Return the (x, y) coordinate for the center point of the cell that contains the specified text.  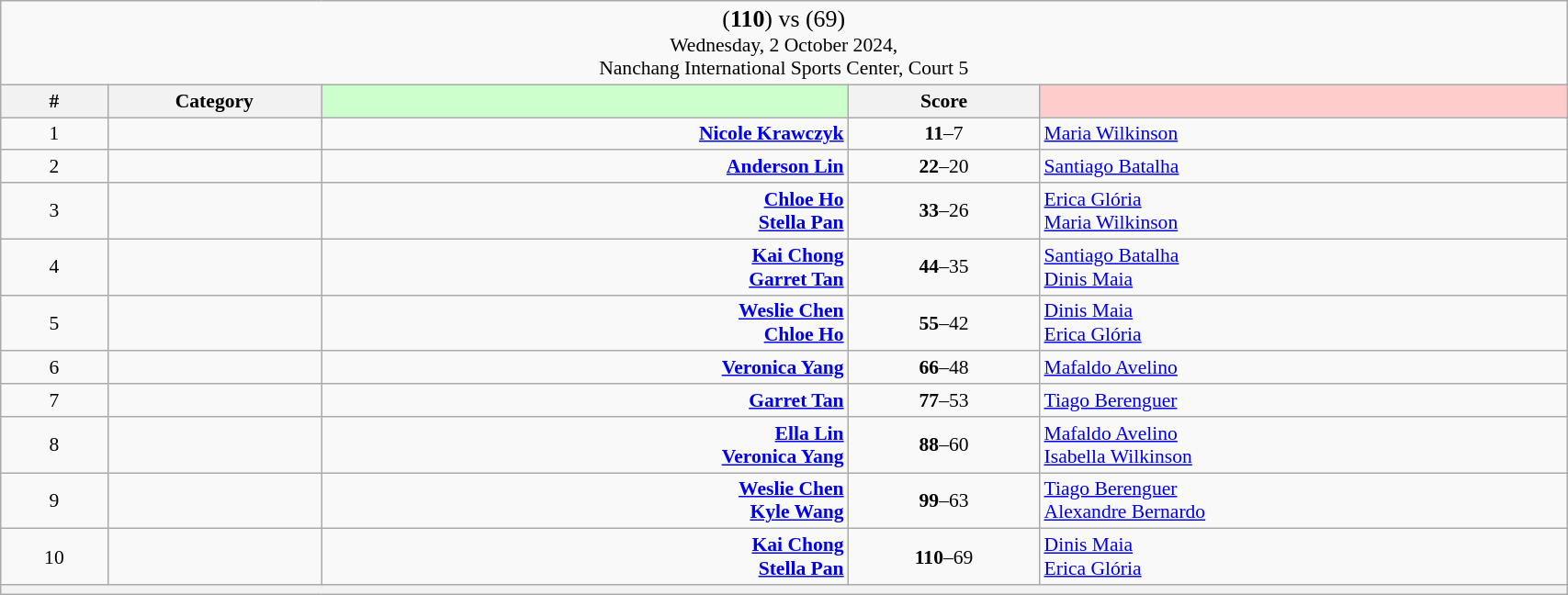
55–42 (944, 323)
Erica Glória Maria Wilkinson (1303, 211)
Maria Wilkinson (1303, 134)
Mafaldo Avelino (1303, 368)
Santiago Batalha (1303, 167)
Nicole Krawczyk (585, 134)
10 (54, 556)
Tiago Berenguer (1303, 400)
Weslie Chen Kyle Wang (585, 501)
Score (944, 101)
5 (54, 323)
Anderson Lin (585, 167)
2 (54, 167)
22–20 (944, 167)
Kai Chong Stella Pan (585, 556)
Mafaldo Avelino Isabella Wilkinson (1303, 444)
Ella Lin Veronica Yang (585, 444)
(110) vs (69)Wednesday, 2 October 2024, Nanchang International Sports Center, Court 5 (784, 42)
Santiago Batalha Dinis Maia (1303, 266)
33–26 (944, 211)
11–7 (944, 134)
8 (54, 444)
4 (54, 266)
Garret Tan (585, 400)
Chloe Ho Stella Pan (585, 211)
99–63 (944, 501)
66–48 (944, 368)
Veronica Yang (585, 368)
44–35 (944, 266)
# (54, 101)
Weslie Chen Chloe Ho (585, 323)
110–69 (944, 556)
7 (54, 400)
Kai Chong Garret Tan (585, 266)
Tiago Berenguer Alexandre Bernardo (1303, 501)
Category (215, 101)
88–60 (944, 444)
9 (54, 501)
77–53 (944, 400)
1 (54, 134)
6 (54, 368)
3 (54, 211)
